Extract the (X, Y) coordinate from the center of the cell holding the provided text.  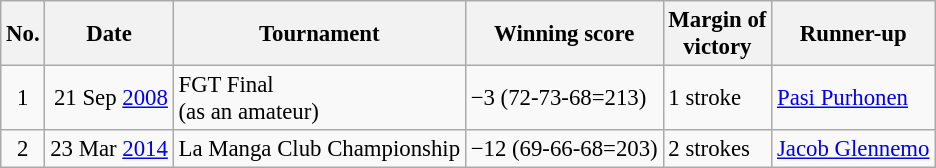
Winning score (564, 34)
−3 (72-73-68=213) (564, 98)
No. (23, 34)
2 (23, 149)
Tournament (319, 34)
23 Mar 2014 (109, 149)
Pasi Purhonen (854, 98)
Date (109, 34)
La Manga Club Championship (319, 149)
−12 (69-66-68=203) (564, 149)
2 strokes (718, 149)
Runner-up (854, 34)
1 stroke (718, 98)
1 (23, 98)
21 Sep 2008 (109, 98)
Jacob Glennemo (854, 149)
Margin ofvictory (718, 34)
FGT Final(as an amateur) (319, 98)
